Find where the given text appears and provide that cell's center as (x, y) coordinate. 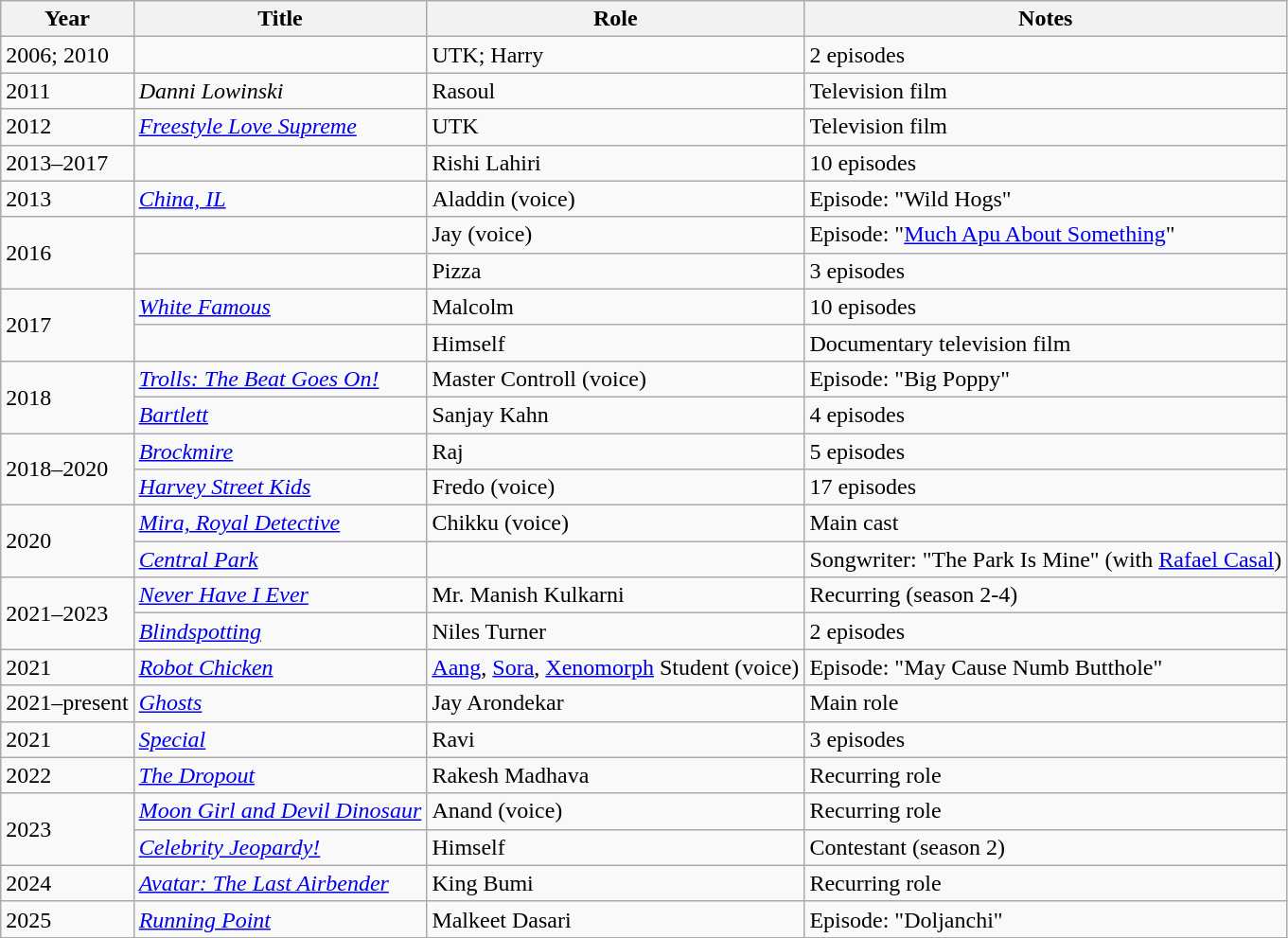
Moon Girl and Devil Dinosaur (280, 811)
Pizza (615, 271)
Harvey Street Kids (280, 487)
Main role (1046, 703)
Rasoul (615, 91)
Main cast (1046, 523)
Niles Turner (615, 631)
Songwriter: "The Park Is Mine" (with Rafael Casal) (1046, 559)
Special (280, 739)
UTK (615, 127)
Running Point (280, 919)
Aang, Sora, Xenomorph Student (voice) (615, 667)
17 episodes (1046, 487)
Fredo (voice) (615, 487)
2017 (67, 325)
Year (67, 19)
Sanjay Kahn (615, 415)
Malkeet Dasari (615, 919)
2025 (67, 919)
Master Controll (voice) (615, 379)
Episode: "May Cause Numb Butthole" (1046, 667)
Ravi (615, 739)
Contestant (season 2) (1046, 847)
Notes (1046, 19)
2018 (67, 397)
Jay Arondekar (615, 703)
Celebrity Jeopardy! (280, 847)
Danni Lowinski (280, 91)
Episode: "Big Poppy" (1046, 379)
2020 (67, 541)
Rishi Lahiri (615, 163)
4 episodes (1046, 415)
Aladdin (voice) (615, 199)
Chikku (voice) (615, 523)
2012 (67, 127)
Central Park (280, 559)
2013 (67, 199)
Episode: "Much Apu About Something" (1046, 235)
Never Have I Ever (280, 595)
The Dropout (280, 775)
Title (280, 19)
Robot Chicken (280, 667)
5 episodes (1046, 451)
Freestyle Love Supreme (280, 127)
2011 (67, 91)
Ghosts (280, 703)
Mira, Royal Detective (280, 523)
Anand (voice) (615, 811)
2018–2020 (67, 469)
Recurring (season 2-4) (1046, 595)
Mr. Manish Kulkarni (615, 595)
Raj (615, 451)
Avatar: The Last Airbender (280, 883)
2006; 2010 (67, 55)
Malcolm (615, 307)
Episode: "Wild Hogs" (1046, 199)
Jay (voice) (615, 235)
2021–present (67, 703)
White Famous (280, 307)
Role (615, 19)
Documentary television film (1046, 343)
2021–2023 (67, 613)
Trolls: The Beat Goes On! (280, 379)
Blindspotting (280, 631)
2023 (67, 829)
King Bumi (615, 883)
2013–2017 (67, 163)
China, IL (280, 199)
Episode: "Doljanchi" (1046, 919)
Brockmire (280, 451)
2016 (67, 253)
Bartlett (280, 415)
2024 (67, 883)
2022 (67, 775)
UTK; Harry (615, 55)
Rakesh Madhava (615, 775)
